Extract the [X, Y] coordinate from the center of the cell holding the provided text.  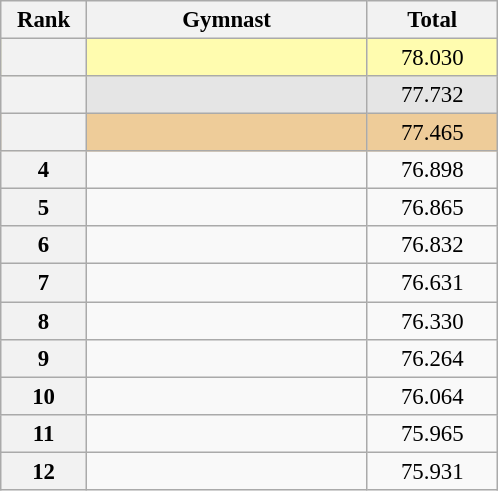
Total [432, 20]
6 [44, 245]
76.832 [432, 245]
76.330 [432, 321]
12 [44, 471]
75.965 [432, 433]
76.064 [432, 396]
77.465 [432, 133]
Gymnast [226, 20]
75.931 [432, 471]
7 [44, 283]
11 [44, 433]
8 [44, 321]
77.732 [432, 95]
76.264 [432, 358]
9 [44, 358]
76.631 [432, 283]
5 [44, 208]
76.865 [432, 208]
78.030 [432, 58]
4 [44, 170]
10 [44, 396]
Rank [44, 20]
76.898 [432, 170]
